Output the [X, Y] coordinate of the center of the cell containing the given text.  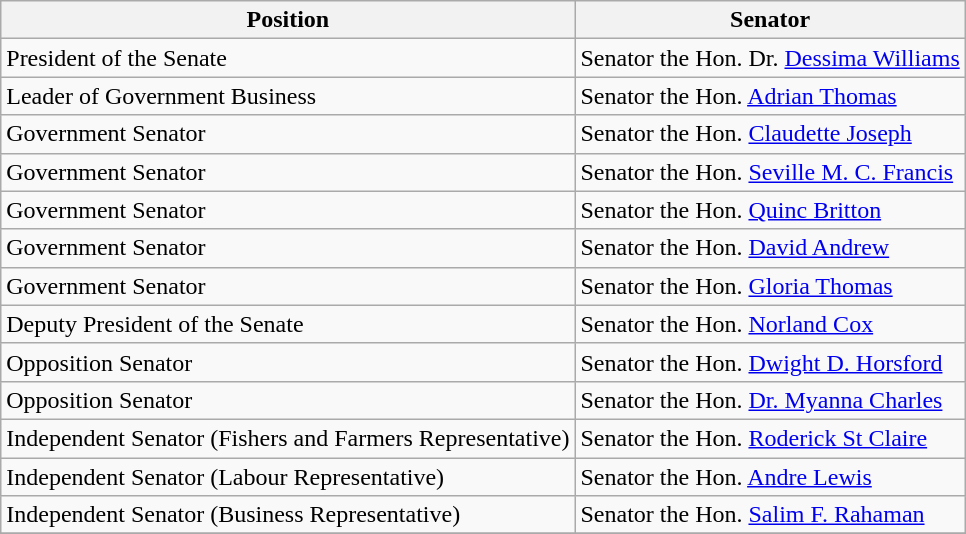
Leader of Government Business [288, 96]
Deputy President of the Senate [288, 324]
Independent Senator (Business Representative) [288, 515]
Position [288, 20]
Senator the Hon. Seville M. C. Francis [770, 172]
Senator the Hon. Claudette Joseph [770, 134]
Senator the Hon. Adrian Thomas [770, 96]
Senator the Hon. Salim F. Rahaman [770, 515]
Senator the Hon. Dwight D. Horsford [770, 362]
Senator the Hon. Quinc Britton [770, 210]
Senator the Hon. Dr. Dessima Williams [770, 58]
Senator [770, 20]
President of the Senate [288, 58]
Senator the Hon. Gloria Thomas [770, 286]
Independent Senator (Labour Representative) [288, 477]
Senator the Hon. Andre Lewis [770, 477]
Senator the Hon. Roderick St Claire [770, 438]
Independent Senator (Fishers and Farmers Representative) [288, 438]
Senator the Hon. David Andrew [770, 248]
Senator the Hon. Norland Cox [770, 324]
Senator the Hon. Dr. Myanna Charles [770, 400]
